Locate the cell with the specified text and output its [x, y] center coordinate. 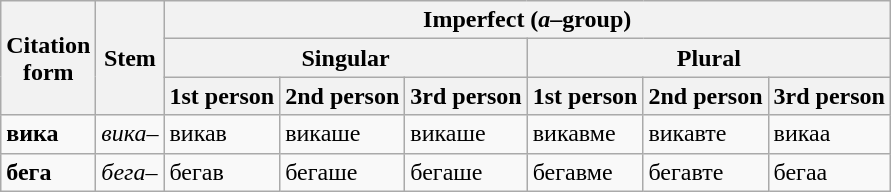
бега– [130, 172]
викавме [585, 134]
бегав [222, 172]
бегавте [706, 172]
Stem [130, 58]
бегавме [585, 172]
Singular [346, 58]
Imperfect (а–group) [528, 20]
викаа [829, 134]
викав [222, 134]
бегаа [829, 172]
Citationform [48, 58]
бега [48, 172]
вика [48, 134]
вика– [130, 134]
Plural [708, 58]
викавте [706, 134]
